Locate the cell with the specified text and output its (x, y) center coordinate. 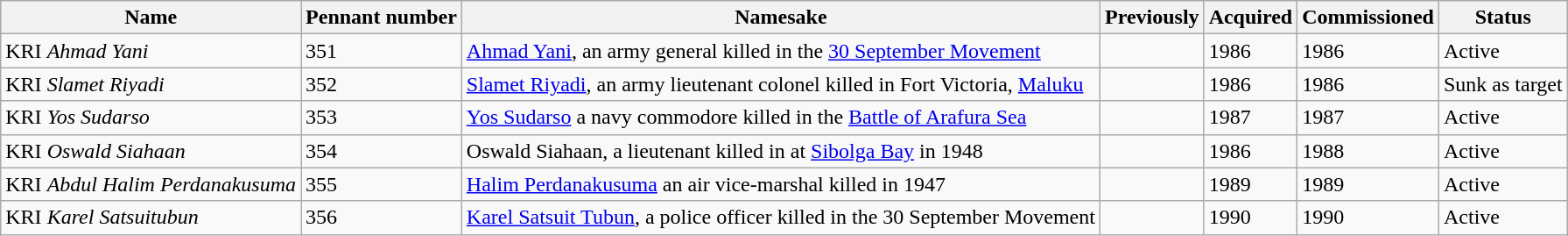
Status (1502, 18)
KRI Ahmad Yani (151, 51)
356 (382, 218)
Karel Satsuit Tubun, a police officer killed in the 30 September Movement (781, 218)
KRI Abdul Halim Perdanakusuma (151, 184)
Slamet Riyadi, an army lieutenant colonel killed in Fort Victoria, Maluku (781, 84)
Name (151, 18)
Acquired (1250, 18)
Halim Perdanakusuma an air vice-marshal killed in 1947 (781, 184)
Namesake (781, 18)
Ahmad Yani, an army general killed in the 30 September Movement (781, 51)
354 (382, 151)
Sunk as target (1502, 84)
Pennant number (382, 18)
355 (382, 184)
Yos Sudarso a navy commodore killed in the Battle of Arafura Sea (781, 118)
Previously (1152, 18)
Commissioned (1368, 18)
KRI Karel Satsuitubun (151, 218)
351 (382, 51)
353 (382, 118)
352 (382, 84)
KRI Yos Sudarso (151, 118)
KRI Slamet Riyadi (151, 84)
KRI Oswald Siahaan (151, 151)
Oswald Siahaan, a lieutenant killed in at Sibolga Bay in 1948 (781, 151)
1988 (1368, 151)
